Scan for the cell matching the given text and deliver its (X, Y) coordinate at center. 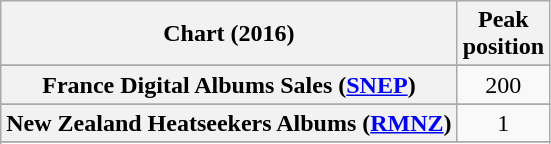
1 (503, 123)
Chart (2016) (229, 34)
200 (503, 85)
Peak position (503, 34)
New Zealand Heatseekers Albums (RMNZ) (229, 123)
France Digital Albums Sales (SNEP) (229, 85)
